Identify which cell holds the provided text, then report its [X, Y] central coordinate. 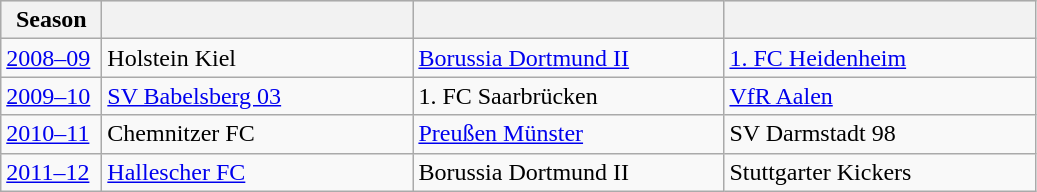
1. FC Heidenheim [880, 58]
1. FC Saarbrücken [568, 96]
VfR Aalen [880, 96]
Preußen Münster [568, 134]
SV Darmstadt 98 [880, 134]
Season [52, 20]
Hallescher FC [258, 172]
2010–11 [52, 134]
Chemnitzer FC [258, 134]
Holstein Kiel [258, 58]
Stuttgarter Kickers [880, 172]
2009–10 [52, 96]
2011–12 [52, 172]
2008–09 [52, 58]
SV Babelsberg 03 [258, 96]
